Output the [X, Y] coordinate of the center of the cell containing the given text.  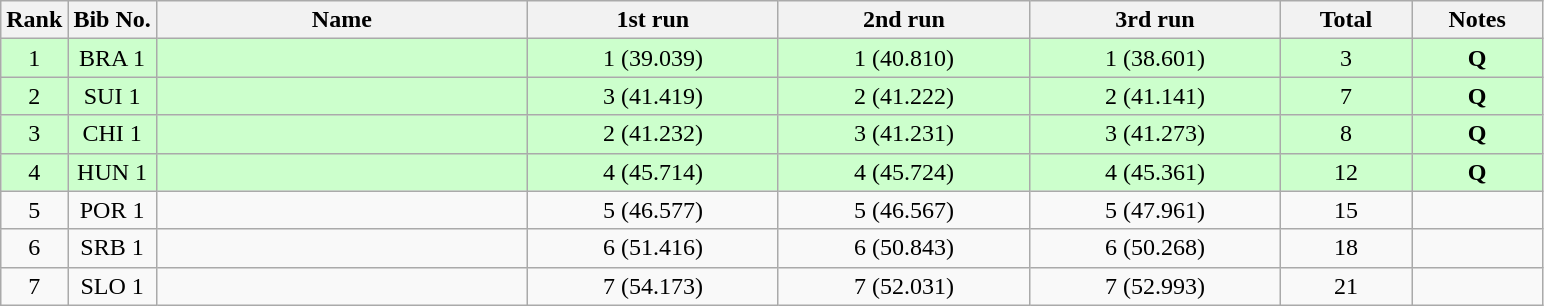
1 (39.039) [652, 58]
3rd run [1154, 20]
SRB 1 [112, 248]
21 [1346, 286]
1 (40.810) [904, 58]
3 (41.231) [904, 134]
18 [1346, 248]
6 (51.416) [652, 248]
6 [34, 248]
7 (54.173) [652, 286]
15 [1346, 210]
Rank [34, 20]
12 [1346, 172]
Notes [1478, 20]
2 (41.141) [1154, 96]
Bib No. [112, 20]
8 [1346, 134]
5 (47.961) [1154, 210]
5 [34, 210]
Name [342, 20]
BRA 1 [112, 58]
4 [34, 172]
Total [1346, 20]
6 (50.268) [1154, 248]
4 (45.361) [1154, 172]
SLO 1 [112, 286]
6 (50.843) [904, 248]
7 (52.031) [904, 286]
1 [34, 58]
POR 1 [112, 210]
HUN 1 [112, 172]
2nd run [904, 20]
2 [34, 96]
SUI 1 [112, 96]
2 (41.222) [904, 96]
5 (46.567) [904, 210]
4 (45.714) [652, 172]
5 (46.577) [652, 210]
1 (38.601) [1154, 58]
3 (41.419) [652, 96]
CHI 1 [112, 134]
1st run [652, 20]
7 (52.993) [1154, 286]
2 (41.232) [652, 134]
3 (41.273) [1154, 134]
4 (45.724) [904, 172]
